Determine the [X, Y] coordinate at the center of the cell enclosing the given text.  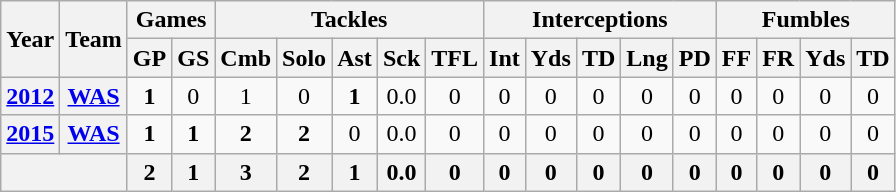
Interceptions [600, 20]
2012 [30, 96]
Games [170, 20]
TFL [455, 58]
FF [736, 58]
Lng [647, 58]
Fumbles [806, 20]
Sck [401, 58]
2015 [30, 134]
Team [94, 39]
3 [246, 172]
Solo [304, 58]
Year [30, 39]
Int [505, 58]
Tackles [350, 20]
GP [149, 58]
FR [778, 58]
PD [694, 58]
Cmb [246, 58]
GS [194, 58]
Ast [355, 58]
